Capture the cell that displays the provided text and extract its (X, Y) central coordinate. 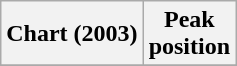
Peakposition (189, 34)
Chart (2003) (72, 34)
